From the cell containing the given text, extract its center point as (x, y) coordinate. 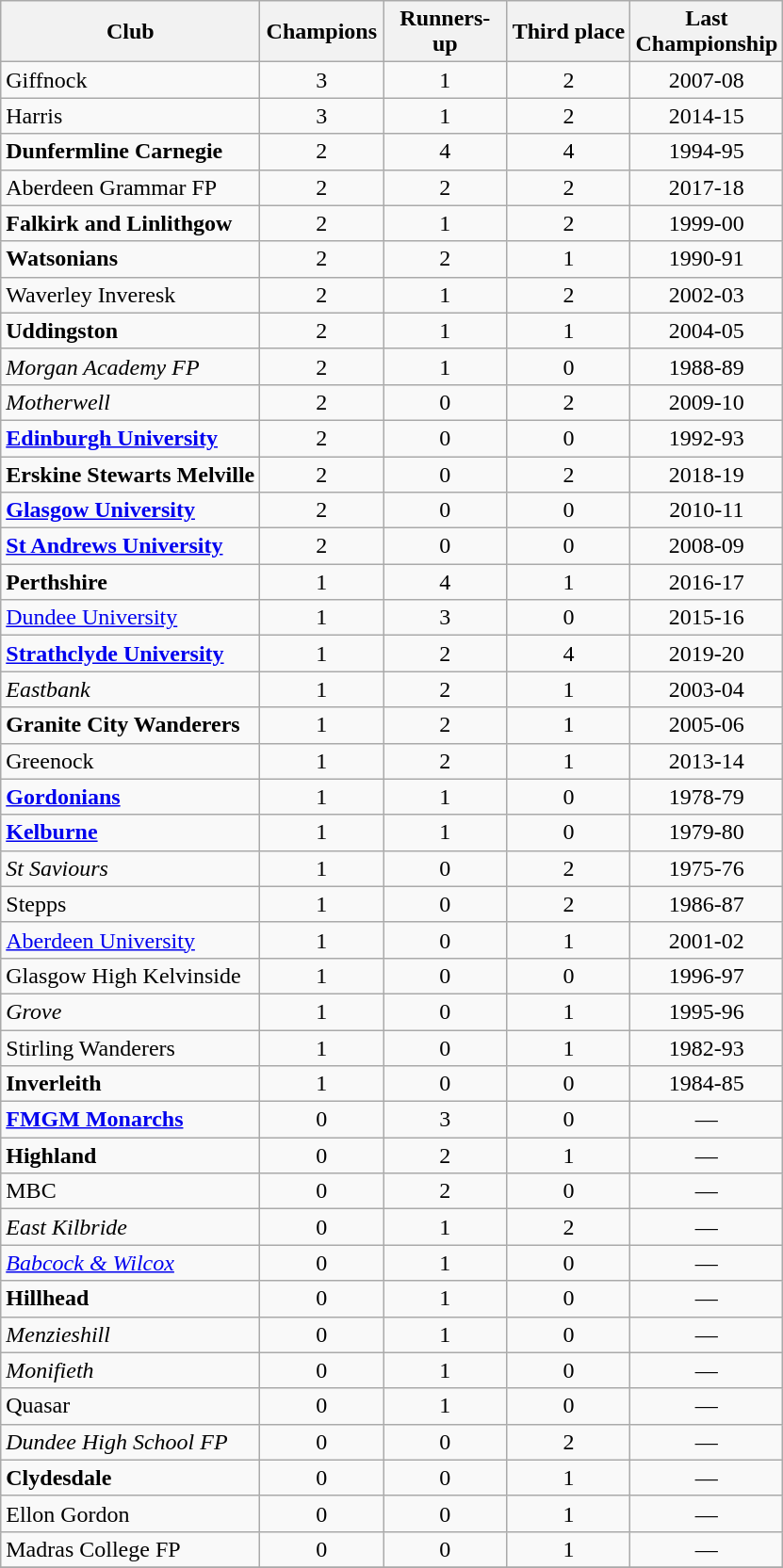
East Kilbride (130, 1227)
2008-09 (707, 546)
FMGM Monarchs (130, 1120)
Edinburgh University (130, 438)
1995-96 (707, 1011)
Motherwell (130, 402)
2003-04 (707, 689)
Aberdeen Grammar FP (130, 187)
Dundee High School FP (130, 1442)
1979-80 (707, 832)
1975-76 (707, 868)
2002-03 (707, 295)
Highland (130, 1156)
Harris (130, 116)
Monifieth (130, 1370)
Strathclyde University (130, 654)
2005-06 (707, 725)
Clydesdale (130, 1478)
1986-87 (707, 904)
Stirling Wanderers (130, 1048)
Glasgow High Kelvinside (130, 976)
Falkirk and Linlithgow (130, 223)
Perthshire (130, 582)
Quasar (130, 1406)
2017-18 (707, 187)
Greenock (130, 761)
1978-79 (707, 797)
2014-15 (707, 116)
1999-00 (707, 223)
2010-11 (707, 510)
2004-05 (707, 331)
Giffnock (130, 80)
2019-20 (707, 654)
1982-93 (707, 1048)
Inverleith (130, 1084)
Granite City Wanderers (130, 725)
Menzieshill (130, 1334)
Glasgow University (130, 510)
Club (130, 32)
Madras College FP (130, 1549)
Champions (322, 32)
Hillhead (130, 1299)
Kelburne (130, 832)
Stepps (130, 904)
St Saviours (130, 868)
Aberdeen University (130, 940)
Runners-up (445, 32)
Uddingston (130, 331)
Gordonians (130, 797)
Babcock & Wilcox (130, 1263)
1990-91 (707, 259)
1994-95 (707, 152)
2013-14 (707, 761)
2016-17 (707, 582)
Watsonians (130, 259)
Last Championship (707, 32)
1992-93 (707, 438)
2009-10 (707, 402)
St Andrews University (130, 546)
Ellon Gordon (130, 1513)
1984-85 (707, 1084)
1996-97 (707, 976)
Third place (569, 32)
Dunfermline Carnegie (130, 152)
MBC (130, 1191)
2007-08 (707, 80)
Waverley Inveresk (130, 295)
Erskine Stewarts Melville (130, 474)
Eastbank (130, 689)
2001-02 (707, 940)
Morgan Academy FP (130, 366)
1988-89 (707, 366)
Dundee University (130, 618)
2015-16 (707, 618)
2018-19 (707, 474)
Grove (130, 1011)
